Return (x, y) of the center of cell containing provided text 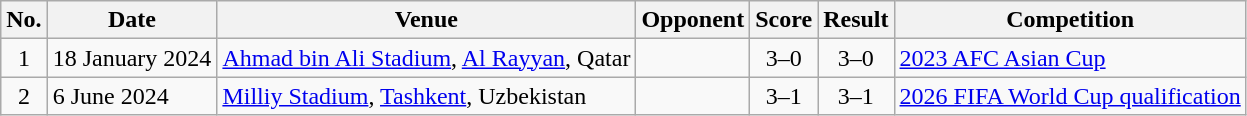
Opponent (693, 20)
Milliy Stadium, Tashkent, Uzbekistan (426, 96)
Ahmad bin Ali Stadium, Al Rayyan, Qatar (426, 58)
1 (24, 58)
Competition (1070, 20)
2 (24, 96)
6 June 2024 (132, 96)
2026 FIFA World Cup qualification (1070, 96)
Date (132, 20)
No. (24, 20)
Result (856, 20)
Venue (426, 20)
18 January 2024 (132, 58)
Score (784, 20)
2023 AFC Asian Cup (1070, 58)
